Find where the given text appears and provide that cell's center as (x, y) coordinate. 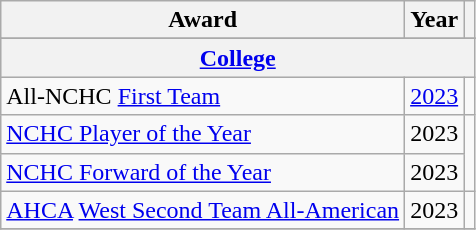
AHCA West Second Team All-American (203, 210)
College (238, 58)
Year (434, 20)
NCHC Forward of the Year (203, 172)
All-NCHC First Team (203, 96)
NCHC Player of the Year (203, 134)
Award (203, 20)
